For the text-containing cell, return its midpoint in (x, y) coordinate format. 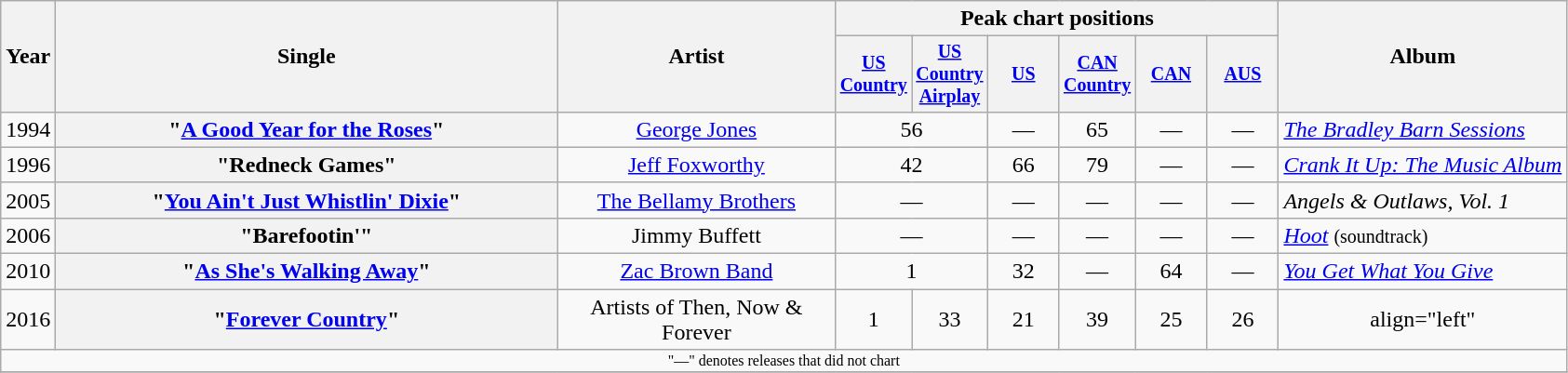
Crank It Up: The Music Album (1423, 165)
US Country Airplay (950, 74)
56 (912, 129)
26 (1243, 320)
"You Ain't Just Whistlin' Dixie" (307, 200)
"A Good Year for the Roses" (307, 129)
US Country (874, 74)
2005 (28, 200)
CAN Country (1097, 74)
39 (1097, 320)
"As She's Walking Away" (307, 272)
You Get What You Give (1423, 272)
Zac Brown Band (696, 272)
Year (28, 57)
align="left" (1423, 320)
"Barefootin'" (307, 235)
CAN (1171, 74)
Jeff Foxworthy (696, 165)
1994 (28, 129)
"Forever Country" (307, 320)
Artist (696, 57)
US (1024, 74)
21 (1024, 320)
33 (950, 320)
25 (1171, 320)
Angels & Outlaws, Vol. 1 (1423, 200)
Artists of Then, Now & Forever (696, 320)
"—" denotes releases that did not chart (784, 361)
2010 (28, 272)
"Redneck Games" (307, 165)
Peak chart positions (1057, 19)
AUS (1243, 74)
The Bellamy Brothers (696, 200)
Hoot (soundtrack) (1423, 235)
32 (1024, 272)
65 (1097, 129)
2006 (28, 235)
2016 (28, 320)
The Bradley Barn Sessions (1423, 129)
42 (912, 165)
Album (1423, 57)
George Jones (696, 129)
Single (307, 57)
Jimmy Buffett (696, 235)
79 (1097, 165)
1996 (28, 165)
64 (1171, 272)
66 (1024, 165)
